Identify which cell holds the provided text, then report its (x, y) central coordinate. 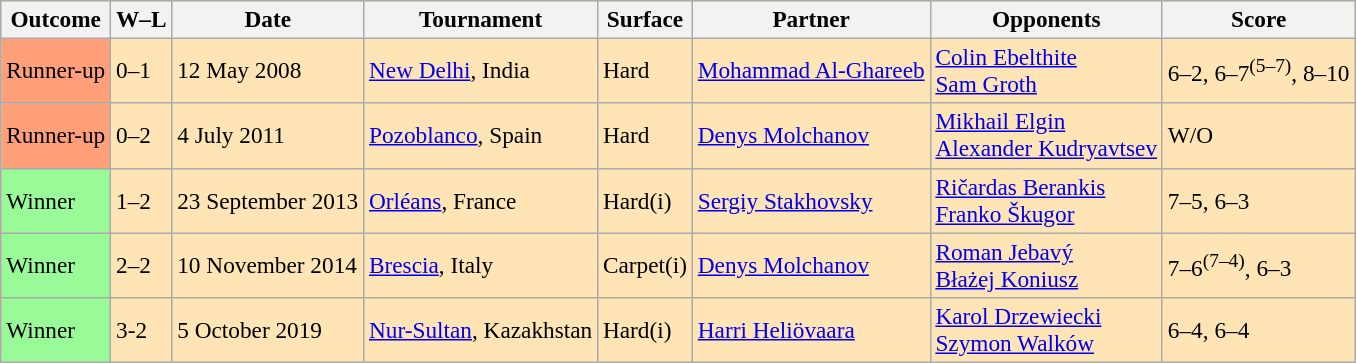
6–2, 6–7(5–7), 8–10 (1258, 70)
New Delhi, India (481, 70)
Nur-Sultan, Kazakhstan (481, 330)
Tournament (481, 19)
10 November 2014 (268, 264)
Carpet(i) (646, 264)
Opponents (1046, 19)
3-2 (142, 330)
12 May 2008 (268, 70)
Orléans, France (481, 200)
Ričardas Berankis Franko Škugor (1046, 200)
2–2 (142, 264)
Brescia, Italy (481, 264)
7–6(7–4), 6–3 (1258, 264)
Date (268, 19)
6–4, 6–4 (1258, 330)
5 October 2019 (268, 330)
0–2 (142, 136)
23 September 2013 (268, 200)
W–L (142, 19)
Mikhail Elgin Alexander Kudryavtsev (1046, 136)
Sergiy Stakhovsky (811, 200)
0–1 (142, 70)
Roman Jebavý Błażej Koniusz (1046, 264)
Harri Heliövaara (811, 330)
Colin Ebelthite Sam Groth (1046, 70)
Partner (811, 19)
Karol Drzewiecki Szymon Walków (1046, 330)
7–5, 6–3 (1258, 200)
Outcome (56, 19)
Pozoblanco, Spain (481, 136)
1–2 (142, 200)
W/O (1258, 136)
Score (1258, 19)
Surface (646, 19)
Mohammad Al-Ghareeb (811, 70)
4 July 2011 (268, 136)
